Capture the cell that displays the provided text and extract its (X, Y) central coordinate. 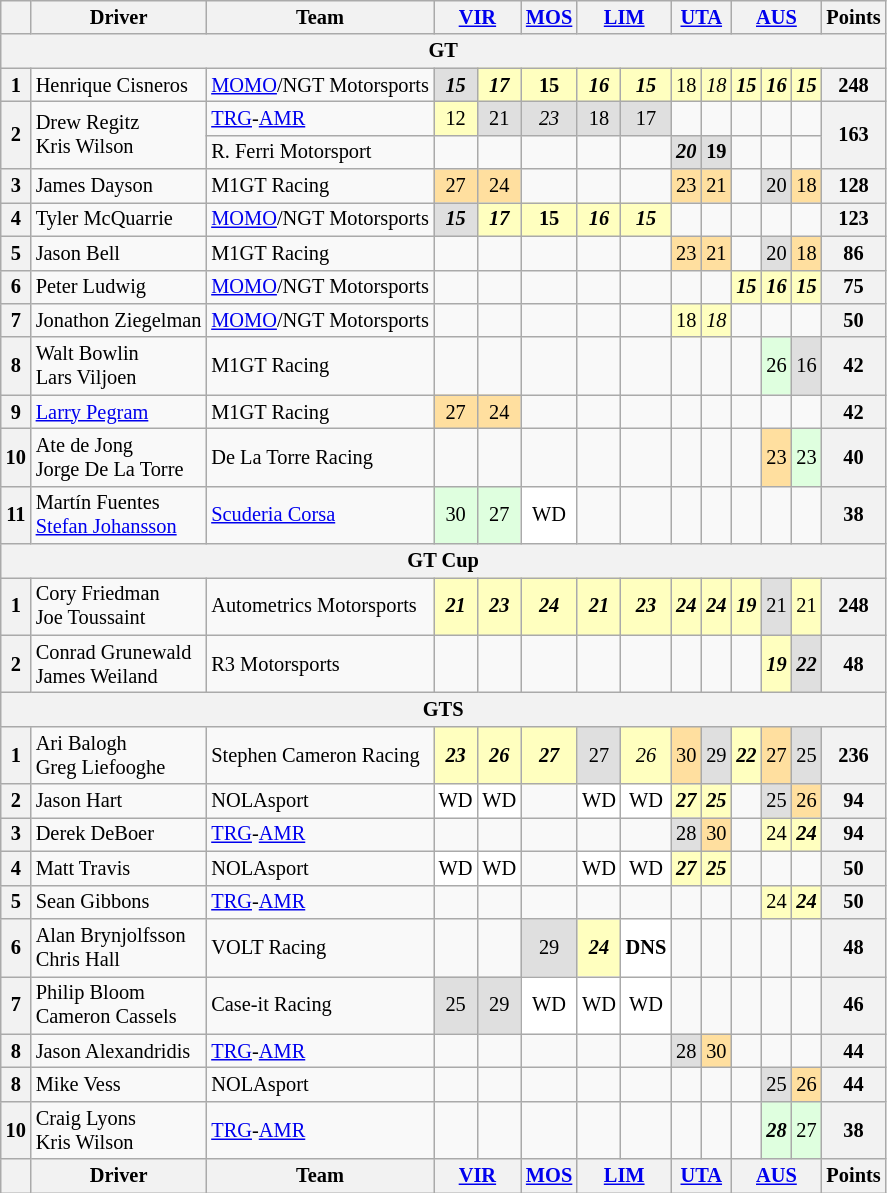
Mike Vess (119, 1084)
DNS (646, 947)
Case-it Racing (320, 1005)
9 (16, 412)
128 (853, 186)
Alan Brynjolfsson Chris Hall (119, 947)
De La Torre Racing (320, 457)
123 (853, 219)
11 (16, 515)
Craig Lyons Kris Wilson (119, 1130)
Sean Gibbons (119, 902)
VOLT Racing (320, 947)
Jonathon Ziegelman (119, 320)
236 (853, 755)
Stephen Cameron Racing (320, 755)
75 (853, 287)
46 (853, 1005)
R. Ferri Motorsport (320, 152)
Henrique Cisneros (119, 85)
R3 Motorsports (320, 664)
Tyler McQuarrie (119, 219)
Scuderia Corsa (320, 515)
Jason Alexandridis (119, 1051)
86 (853, 253)
GT (444, 51)
Larry Pegram (119, 412)
Autometrics Motorsports (320, 606)
Jason Bell (119, 253)
Ari Balogh Greg Liefooghe (119, 755)
GT Cup (444, 561)
Drew Regitz Kris Wilson (119, 134)
Jason Hart (119, 801)
Ate de Jong Jorge De La Torre (119, 457)
Peter Ludwig (119, 287)
Philip Bloom Cameron Cassels (119, 1005)
GTS (444, 709)
Conrad Grunewald James Weiland (119, 664)
163 (853, 134)
40 (853, 457)
Martín Fuentes Stefan Johansson (119, 515)
12 (456, 118)
Matt Travis (119, 868)
Cory Friedman Joe Toussaint (119, 606)
James Dayson (119, 186)
Derek DeBoer (119, 834)
Walt Bowlin Lars Viljoen (119, 366)
